Search for the cell housing the specified text and yield its (x, y) center coordinate. 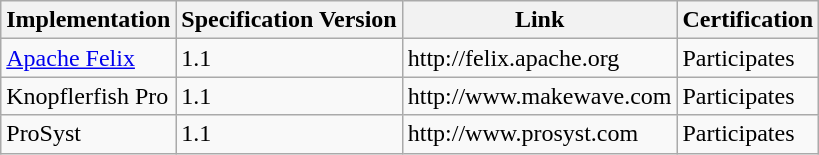
http://felix.apache.org (540, 58)
http://www.prosyst.com (540, 134)
Specification Version (289, 20)
ProSyst (88, 134)
Link (540, 20)
http://www.makewave.com (540, 96)
Implementation (88, 20)
Certification (748, 20)
Knopflerfish Pro (88, 96)
Apache Felix (88, 58)
